Output the [x, y] coordinate of the center of the cell containing the given text.  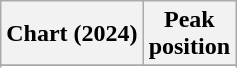
Peakposition [189, 34]
Chart (2024) [72, 34]
